Locate the cell with the specified text and output its [x, y] center coordinate. 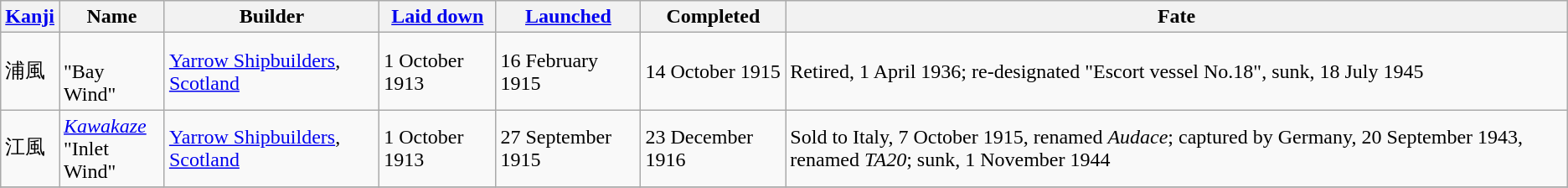
27 September 1915 [568, 149]
Kanji [30, 17]
Laid down [437, 17]
Retired, 1 April 1936; re-designated "Escort vessel No.18", sunk, 18 July 1945 [1176, 71]
Completed [714, 17]
Name [111, 17]
"Bay Wind" [111, 71]
16 February 1915 [568, 71]
Kawakaze"Inlet Wind" [111, 149]
浦風 [30, 71]
14 October 1915 [714, 71]
Fate [1176, 17]
23 December 1916 [714, 149]
江風 [30, 149]
Sold to Italy, 7 October 1915, renamed Audace; captured by Germany, 20 September 1943, renamed TA20; sunk, 1 November 1944 [1176, 149]
Launched [568, 17]
Builder [271, 17]
